Pinpoint the cell where the given text exists, returning its [X, Y] midpoint coordinate. 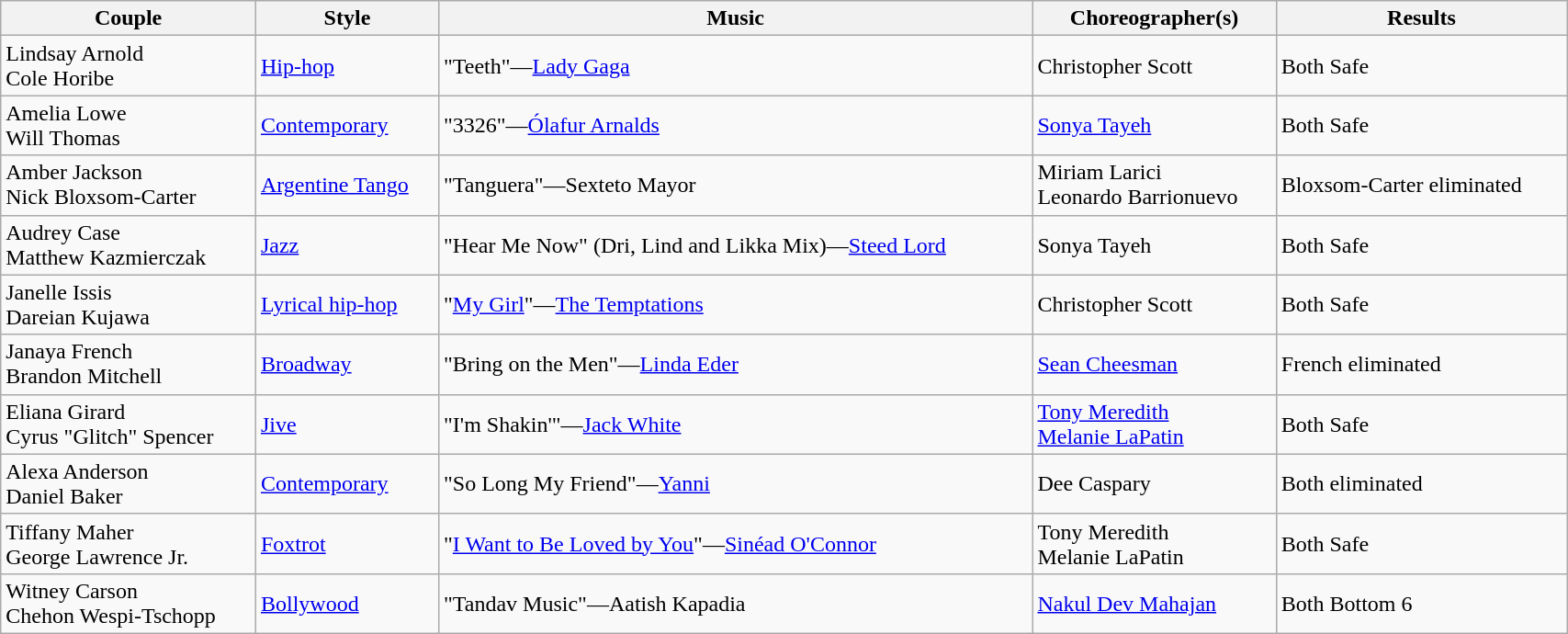
French eliminated [1421, 364]
Janaya French Brandon Mitchell [129, 364]
Amelia LoweWill Thomas [129, 125]
Janelle IssisDareian Kujawa [129, 305]
Hip-hop [347, 66]
"Bring on the Men"—Linda Eder [735, 364]
"So Long My Friend"—Yanni [735, 483]
Nakul Dev Mahajan [1154, 603]
Broadway [347, 364]
Music [735, 18]
Choreographer(s) [1154, 18]
Argentine Tango [347, 186]
Bollywood [347, 603]
Jive [347, 425]
"Tandav Music"—Aatish Kapadia [735, 603]
Amber JacksonNick Bloxsom-Carter [129, 186]
Couple [129, 18]
"3326"—Ólafur Arnalds [735, 125]
Results [1421, 18]
Alexa AndersonDaniel Baker [129, 483]
Jazz [347, 244]
Foxtrot [347, 544]
"Hear Me Now" (Dri, Lind and Likka Mix)—Steed Lord [735, 244]
Both eliminated [1421, 483]
"Tanguera"—Sexteto Mayor [735, 186]
Both Bottom 6 [1421, 603]
Tiffany MaherGeorge Lawrence Jr. [129, 544]
Miriam LariciLeonardo Barrionuevo [1154, 186]
Style [347, 18]
Lyrical hip-hop [347, 305]
"Teeth"—Lady Gaga [735, 66]
Sean Cheesman [1154, 364]
Bloxsom-Carter eliminated [1421, 186]
"My Girl"—The Temptations [735, 305]
"I'm Shakin'"—Jack White [735, 425]
Dee Caspary [1154, 483]
Lindsay ArnoldCole Horibe [129, 66]
"I Want to Be Loved by You"—Sinéad O'Connor [735, 544]
Eliana GirardCyrus "Glitch" Spencer [129, 425]
Audrey CaseMatthew Kazmierczak [129, 244]
Witney CarsonChehon Wespi-Tschopp [129, 603]
